Detect which cell encompasses the target text, then output its (x, y) center coordinate. 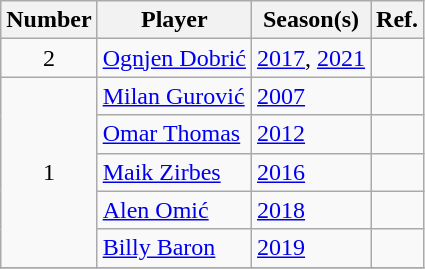
Billy Baron (174, 248)
1 (49, 172)
Player (174, 20)
Milan Gurović (174, 96)
2018 (312, 210)
Maik Zirbes (174, 172)
2012 (312, 134)
2007 (312, 96)
Season(s) (312, 20)
Ognjen Dobrić (174, 58)
2016 (312, 172)
2017, 2021 (312, 58)
2019 (312, 248)
2 (49, 58)
Number (49, 20)
Ref. (398, 20)
Omar Thomas (174, 134)
Alen Omić (174, 210)
